Search for the cell housing the specified text and yield its (x, y) center coordinate. 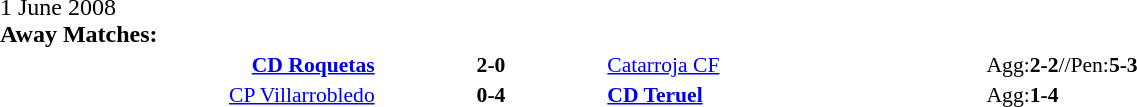
Catarroja CF (795, 64)
2-0 (492, 64)
